Identify which cell holds the provided text, then report its [x, y] central coordinate. 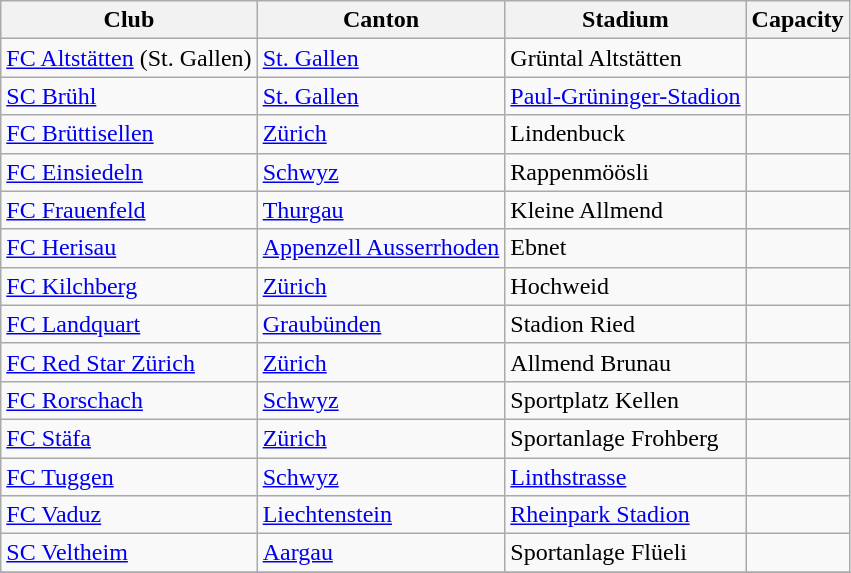
Sportanlage Flüeli [626, 553]
FC Tuggen [129, 477]
SC Veltheim [129, 553]
FC Frauenfeld [129, 210]
FC Einsiedeln [129, 172]
Paul-Grüninger-Stadion [626, 96]
Capacity [798, 20]
Sportanlage Frohberg [626, 438]
Allmend Brunau [626, 362]
Thurgau [381, 210]
Lindenbuck [626, 134]
Kleine Allmend [626, 210]
Rheinpark Stadion [626, 515]
SC Brühl [129, 96]
FC Kilchberg [129, 286]
FC Vaduz [129, 515]
Appenzell Ausserrhoden [381, 248]
Canton [381, 20]
Grüntal Altstätten [626, 58]
Liechtenstein [381, 515]
Aargau [381, 553]
Sportplatz Kellen [626, 400]
Ebnet [626, 248]
Rappenmöösli [626, 172]
FC Stäfa [129, 438]
FC Rorschach [129, 400]
Stadion Ried [626, 324]
Club [129, 20]
FC Herisau [129, 248]
Hochweid [626, 286]
FC Brüttisellen [129, 134]
Linthstrasse [626, 477]
FC Landquart [129, 324]
FC Altstätten (St. Gallen) [129, 58]
Stadium [626, 20]
Graubünden [381, 324]
FC Red Star Zürich [129, 362]
